Return (X, Y) of the center of cell containing provided text 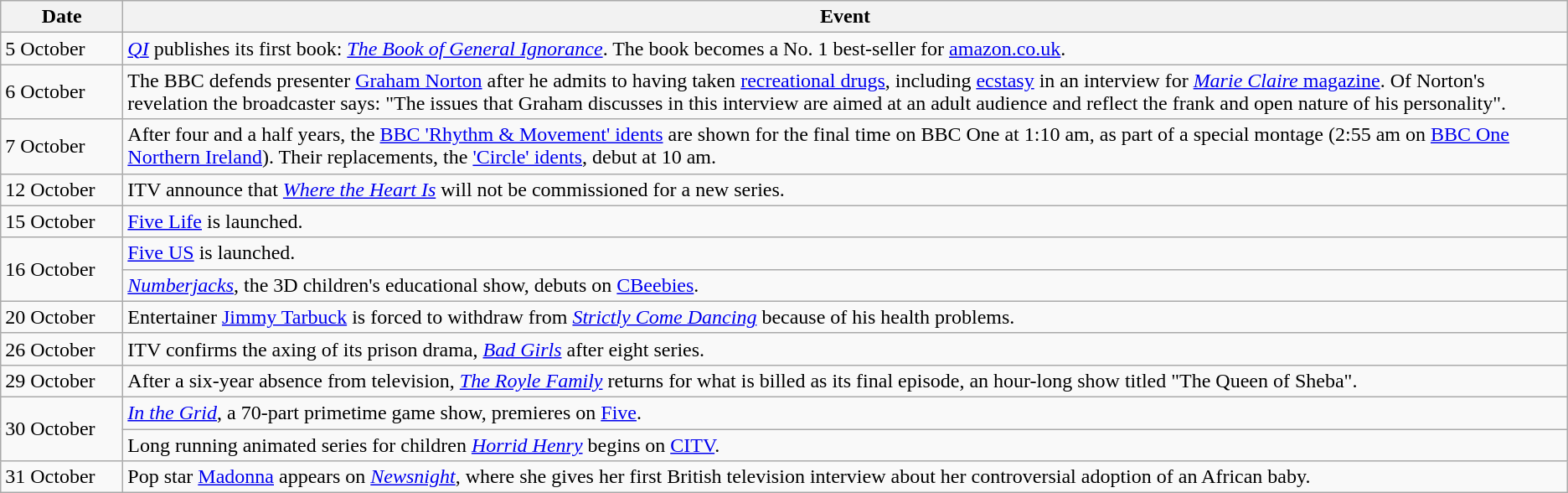
30 October (62, 428)
26 October (62, 349)
31 October (62, 477)
ITV announce that Where the Heart Is will not be commissioned for a new series. (845, 189)
Event (845, 17)
Numberjacks, the 3D children's educational show, debuts on CBeebies. (845, 285)
QI publishes its first book: The Book of General Ignorance. The book becomes a No. 1 best-seller for amazon.co.uk. (845, 49)
Long running animated series for children Horrid Henry begins on CITV. (845, 445)
16 October (62, 269)
6 October (62, 92)
29 October (62, 381)
Date (62, 17)
ITV confirms the axing of its prison drama, Bad Girls after eight series. (845, 349)
Five US is launched. (845, 253)
5 October (62, 49)
12 October (62, 189)
Pop star Madonna appears on Newsnight, where she gives her first British television interview about her controversial adoption of an African baby. (845, 477)
Entertainer Jimmy Tarbuck is forced to withdraw from Strictly Come Dancing because of his health problems. (845, 317)
Five Life is launched. (845, 221)
15 October (62, 221)
In the Grid, a 70-part primetime game show, premieres on Five. (845, 413)
7 October (62, 146)
20 October (62, 317)
